Extract the (X, Y) coordinate from the center of the cell holding the provided text.  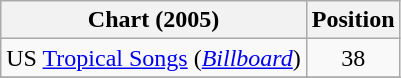
US Tropical Songs (Billboard) (154, 58)
38 (353, 58)
Position (353, 20)
Chart (2005) (154, 20)
